Output the (X, Y) coordinate of the center of the cell containing the given text.  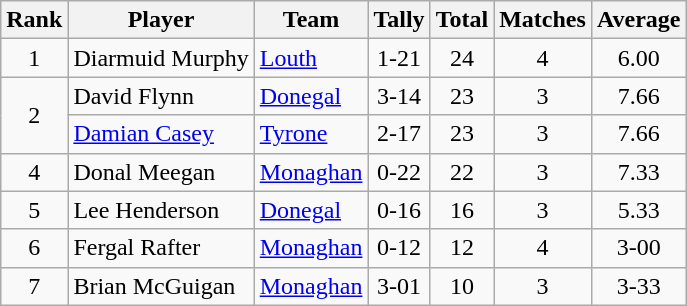
Average (638, 20)
Brian McGuigan (161, 286)
5.33 (638, 210)
2 (34, 115)
7.33 (638, 172)
0-16 (399, 210)
5 (34, 210)
David Flynn (161, 96)
16 (462, 210)
3-14 (399, 96)
2-17 (399, 134)
12 (462, 248)
Lee Henderson (161, 210)
Louth (311, 58)
1 (34, 58)
1-21 (399, 58)
22 (462, 172)
Rank (34, 20)
Fergal Rafter (161, 248)
Tyrone (311, 134)
6.00 (638, 58)
3-33 (638, 286)
10 (462, 286)
Total (462, 20)
7 (34, 286)
Diarmuid Murphy (161, 58)
24 (462, 58)
Player (161, 20)
6 (34, 248)
3-01 (399, 286)
Matches (543, 20)
Damian Casey (161, 134)
Donal Meegan (161, 172)
Team (311, 20)
0-22 (399, 172)
0-12 (399, 248)
Tally (399, 20)
3-00 (638, 248)
